Capture the cell that displays the provided text and extract its [x, y] central coordinate. 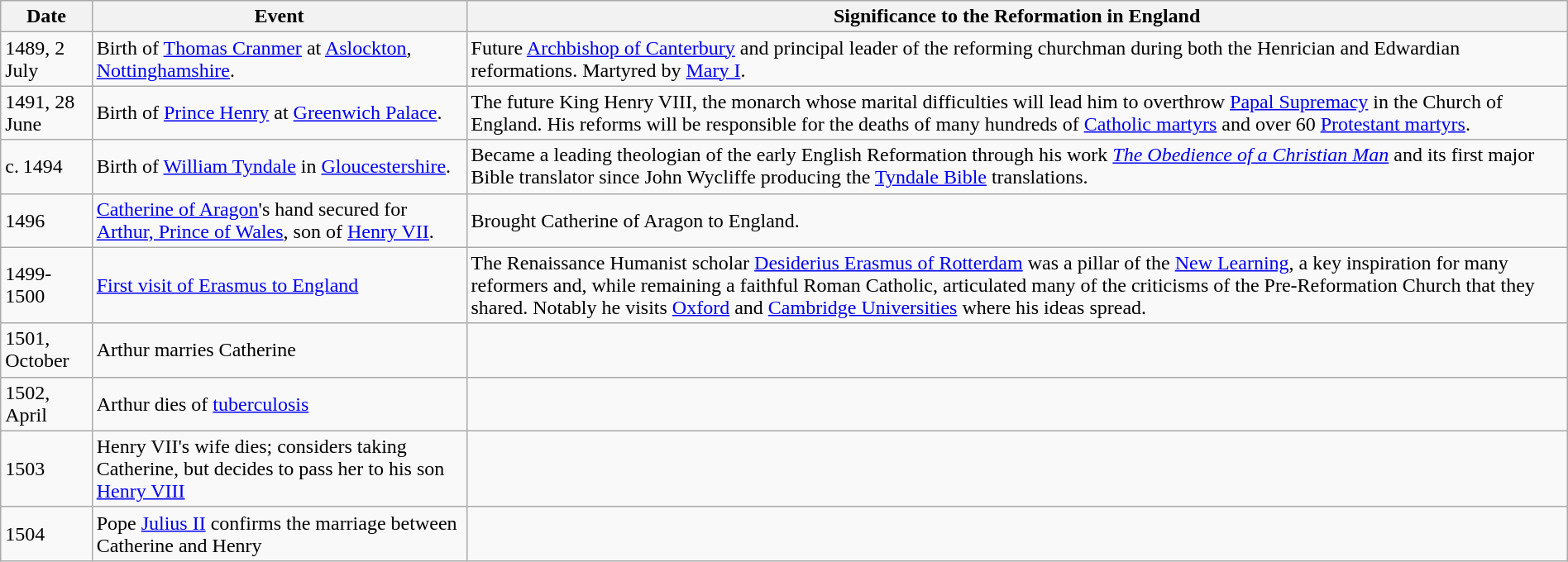
Arthur marries Catherine [280, 350]
Date [46, 17]
Birth of Thomas Cranmer at Aslockton, Nottinghamshire. [280, 60]
1504 [46, 534]
1489, 2 July [46, 60]
Event [280, 17]
First visit of Erasmus to England [280, 285]
1499-1500 [46, 285]
Arthur dies of tuberculosis [280, 403]
Brought Catherine of Aragon to England. [1017, 220]
Catherine of Aragon's hand secured for Arthur, Prince of Wales, son of Henry VII. [280, 220]
1501, October [46, 350]
1503 [46, 469]
c. 1494 [46, 167]
1502, April [46, 403]
Henry VII's wife dies; considers taking Catherine, but decides to pass her to his son Henry VIII [280, 469]
1496 [46, 220]
Pope Julius II confirms the marriage between Catherine and Henry [280, 534]
Birth of William Tyndale in Gloucestershire. [280, 167]
Birth of Prince Henry at Greenwich Palace. [280, 112]
1491, 28 June [46, 112]
Significance to the Reformation in England [1017, 17]
